For the text-containing cell, return its midpoint in [x, y] coordinate format. 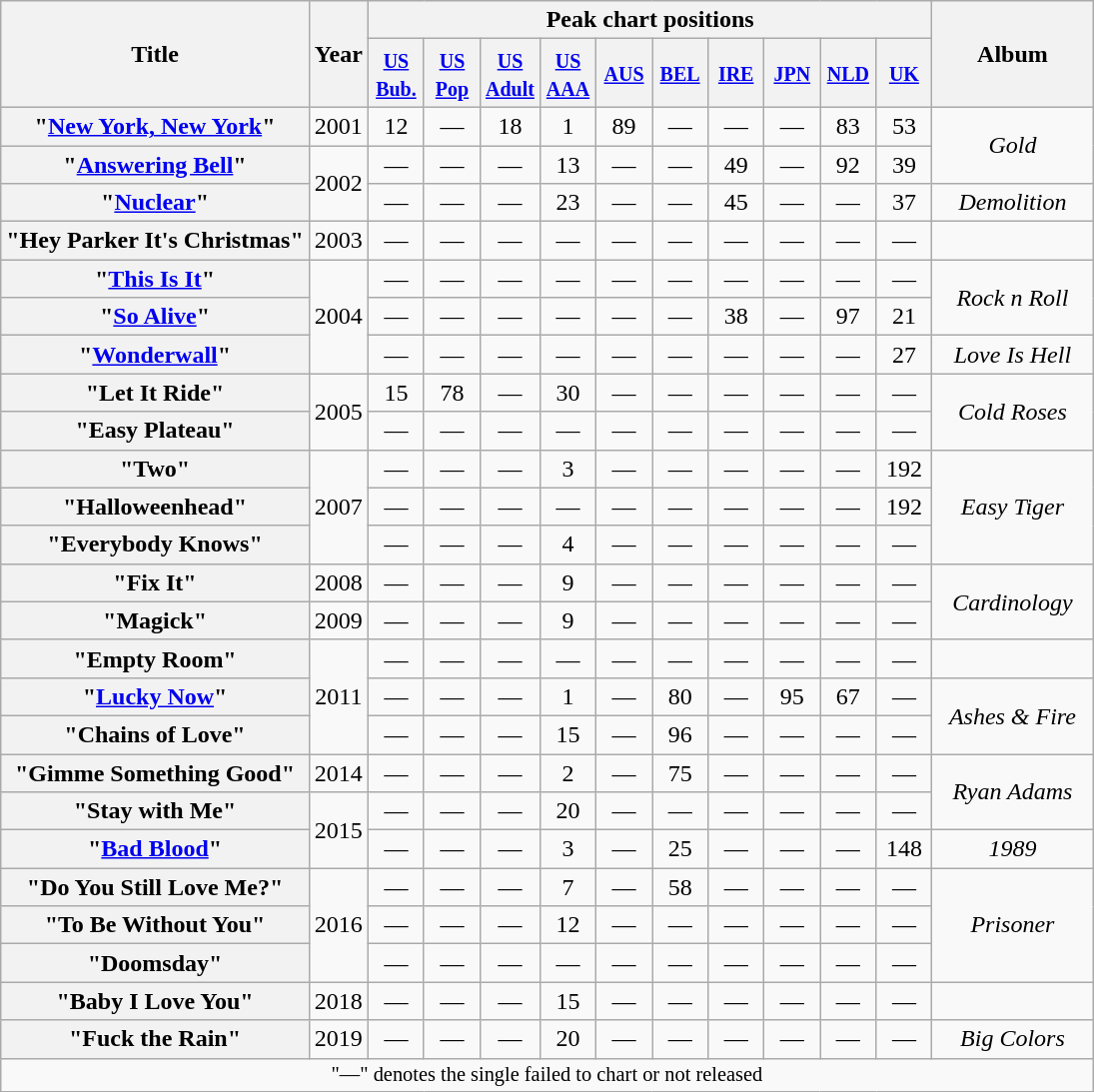
2011 [338, 696]
"Empty Room" [156, 658]
"Answering Bell" [156, 165]
Easy Tiger [1013, 507]
BEL [680, 74]
21 [904, 317]
UK [904, 74]
"Gimme Something Good" [156, 772]
23 [567, 203]
2008 [338, 582]
75 [680, 772]
53 [904, 126]
"Lucky Now" [156, 696]
30 [567, 393]
78 [452, 393]
2018 [338, 1001]
45 [736, 203]
USPop [452, 74]
Big Colors [1013, 1039]
37 [904, 203]
2003 [338, 241]
US Adult [511, 74]
4 [567, 545]
Title [156, 54]
"Everybody Knows" [156, 545]
IRE [736, 74]
83 [848, 126]
25 [680, 849]
95 [792, 696]
2007 [338, 507]
"Fix It" [156, 582]
2015 [338, 830]
"Bad Blood" [156, 849]
2001 [338, 126]
2009 [338, 620]
2019 [338, 1039]
67 [848, 696]
2016 [338, 925]
"Chains of Love" [156, 734]
2005 [338, 412]
1989 [1013, 849]
"Stay with Me" [156, 811]
"Fuck the Rain" [156, 1039]
80 [680, 696]
"Do You Still Love Me?" [156, 887]
97 [848, 317]
Album [1013, 54]
"Magick" [156, 620]
Cold Roses [1013, 412]
Gold [1013, 145]
"Doomsday" [156, 963]
"Easy Plateau" [156, 431]
US AAA [567, 74]
"Two" [156, 469]
Peak chart positions [649, 20]
"This Is It" [156, 279]
58 [680, 887]
Prisoner [1013, 925]
Ashes & Fire [1013, 715]
"To Be Without You" [156, 925]
"New York, New York" [156, 126]
2 [567, 772]
96 [680, 734]
39 [904, 165]
13 [567, 165]
49 [736, 165]
7 [567, 887]
38 [736, 317]
"So Alive" [156, 317]
USBub. [396, 74]
"Halloweenhead" [156, 507]
Ryan Adams [1013, 791]
AUS [624, 74]
"Hey Parker It's Christmas" [156, 241]
2004 [338, 317]
"Baby I Love You" [156, 1001]
NLD [848, 74]
92 [848, 165]
Cardinology [1013, 601]
27 [904, 355]
148 [904, 849]
"Wonderwall" [156, 355]
18 [511, 126]
Year [338, 54]
89 [624, 126]
Love Is Hell [1013, 355]
"Nuclear" [156, 203]
"—" denotes the single failed to chart or not released [547, 1075]
"Let It Ride" [156, 393]
JPN [792, 74]
Rock n Roll [1013, 298]
Demolition [1013, 203]
2002 [338, 184]
2014 [338, 772]
